Output the [x, y] coordinate of the center of the cell containing the given text.  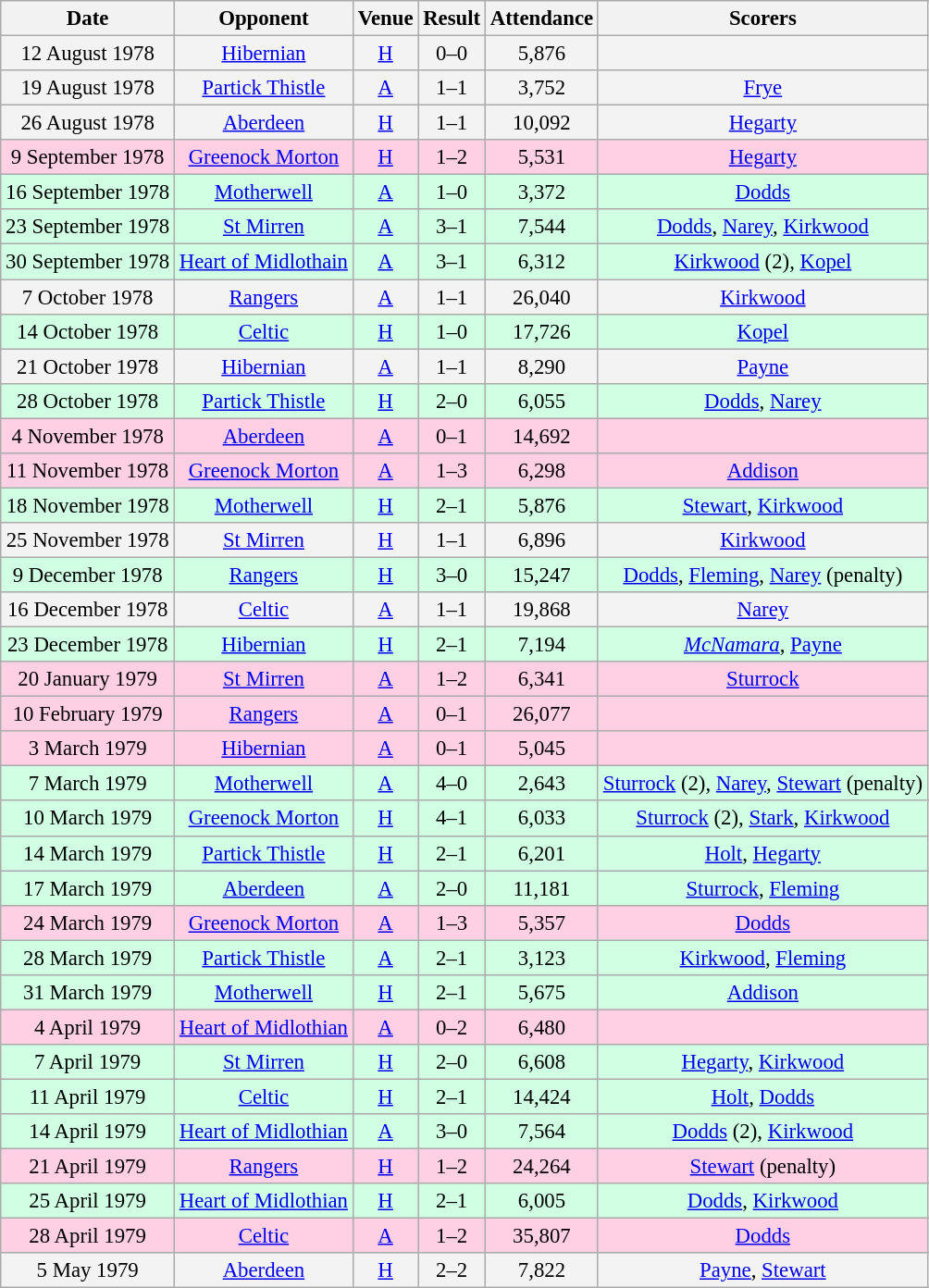
18 November 1978 [88, 505]
23 September 1978 [88, 227]
3 March 1979 [88, 749]
7,544 [541, 227]
4–0 [452, 784]
Dodds, Fleming, Narey (penalty) [762, 575]
7,822 [541, 1270]
Payne [762, 366]
6,480 [541, 1027]
2,643 [541, 784]
Dodds, Kirkwood [762, 1201]
Dodds (2), Kirkwood [762, 1132]
28 October 1978 [88, 401]
Date [88, 19]
6,608 [541, 1062]
Stewart, Kirkwood [762, 505]
4–1 [452, 819]
11 April 1979 [88, 1096]
Sturrock (2), Stark, Kirkwood [762, 819]
5,531 [541, 157]
Heart of Midlothain [265, 262]
19,868 [541, 610]
4 November 1978 [88, 436]
28 March 1979 [88, 958]
Holt, Hegarty [762, 853]
9 September 1978 [88, 157]
7 April 1979 [88, 1062]
6,298 [541, 471]
Opponent [265, 19]
Narey [762, 610]
14,692 [541, 436]
5,675 [541, 993]
Sturrock [762, 679]
McNamara, Payne [762, 645]
6,055 [541, 401]
20 January 1979 [88, 679]
4 April 1979 [88, 1027]
6,201 [541, 853]
Scorers [762, 19]
Sturrock (2), Narey, Stewart (penalty) [762, 784]
31 March 1979 [88, 993]
21 April 1979 [88, 1167]
30 September 1978 [88, 262]
0–0 [452, 54]
23 December 1978 [88, 645]
5,045 [541, 749]
3,372 [541, 192]
6,312 [541, 262]
Stewart (penalty) [762, 1167]
Venue [385, 19]
11,181 [541, 888]
24 March 1979 [88, 923]
14 October 1978 [88, 331]
26,077 [541, 714]
Kirkwood (2), Kopel [762, 262]
Attendance [541, 19]
25 April 1979 [88, 1201]
5 May 1979 [88, 1270]
14 April 1979 [88, 1132]
Kirkwood, Fleming [762, 958]
3,123 [541, 958]
10 February 1979 [88, 714]
Frye [762, 88]
10,092 [541, 123]
21 October 1978 [88, 366]
35,807 [541, 1236]
7 October 1978 [88, 297]
11 November 1978 [88, 471]
19 August 1978 [88, 88]
6,341 [541, 679]
26 August 1978 [88, 123]
17,726 [541, 331]
8,290 [541, 366]
7 March 1979 [88, 784]
14 March 1979 [88, 853]
6,005 [541, 1201]
7,194 [541, 645]
Dodds, Narey, Kirkwood [762, 227]
16 December 1978 [88, 610]
Hegarty, Kirkwood [762, 1062]
10 March 1979 [88, 819]
5,357 [541, 923]
7,564 [541, 1132]
Dodds, Narey [762, 401]
Payne, Stewart [762, 1270]
14,424 [541, 1096]
16 September 1978 [88, 192]
6,033 [541, 819]
9 December 1978 [88, 575]
0–2 [452, 1027]
6,896 [541, 540]
28 April 1979 [88, 1236]
Sturrock, Fleming [762, 888]
3,752 [541, 88]
25 November 1978 [88, 540]
2–2 [452, 1270]
24,264 [541, 1167]
Kopel [762, 331]
Holt, Dodds [762, 1096]
Result [452, 19]
15,247 [541, 575]
12 August 1978 [88, 54]
17 March 1979 [88, 888]
26,040 [541, 297]
